For the text-containing cell, return its midpoint in (x, y) coordinate format. 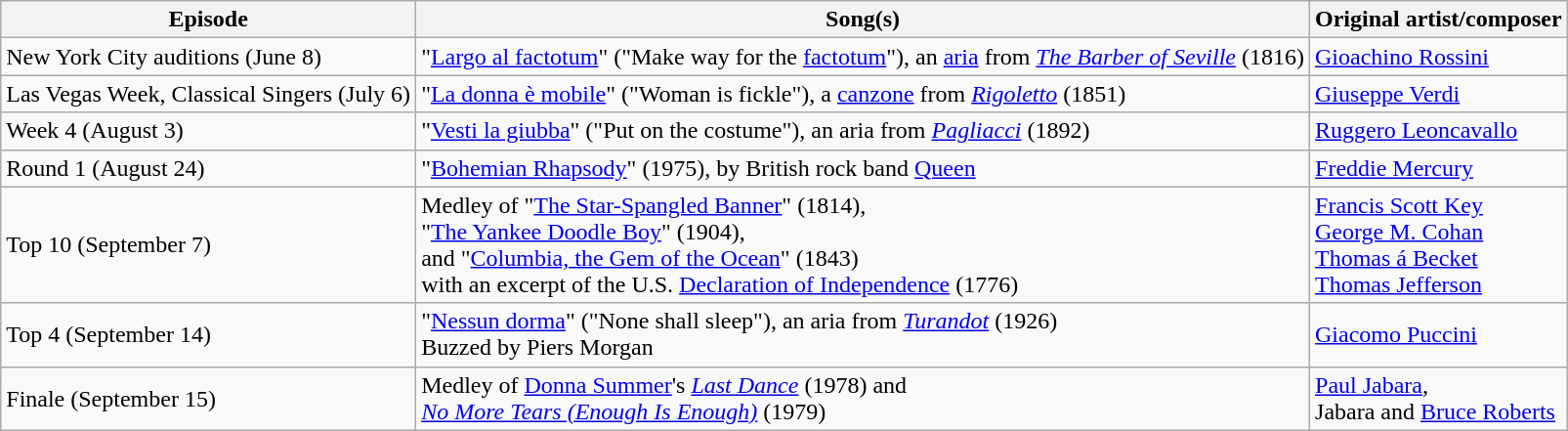
Week 4 (August 3) (209, 131)
"Nessun dorma" ("None shall sleep"), an aria from Turandot (1926)Buzzed by Piers Morgan (864, 334)
Top 4 (September 14) (209, 334)
"Largo al factotum" ("Make way for the factotum"), an aria from The Barber of Seville (1816) (864, 57)
Giuseppe Verdi (1439, 94)
Las Vegas Week, Classical Singers (July 6) (209, 94)
Gioachino Rossini (1439, 57)
Top 10 (September 7) (209, 244)
Finale (September 15) (209, 399)
Paul Jabara,Jabara and Bruce Roberts (1439, 399)
Episode (209, 20)
Song(s) (864, 20)
Ruggero Leoncavallo (1439, 131)
Round 1 (August 24) (209, 168)
Freddie Mercury (1439, 168)
Giacomo Puccini (1439, 334)
New York City auditions (June 8) (209, 57)
Original artist/composer (1439, 20)
"Bohemian Rhapsody" (1975), by British rock band Queen (864, 168)
Medley of Donna Summer's Last Dance (1978) and No More Tears (Enough Is Enough) (1979) (864, 399)
Francis Scott KeyGeorge M. CohanThomas á BecketThomas Jefferson (1439, 244)
"Vesti la giubba" ("Put on the costume"), an aria from Pagliacci (1892) (864, 131)
"La donna è mobile" ("Woman is fickle"), a canzone from Rigoletto (1851) (864, 94)
